Determine the (x, y) coordinate at the center of the cell enclosing the given text.  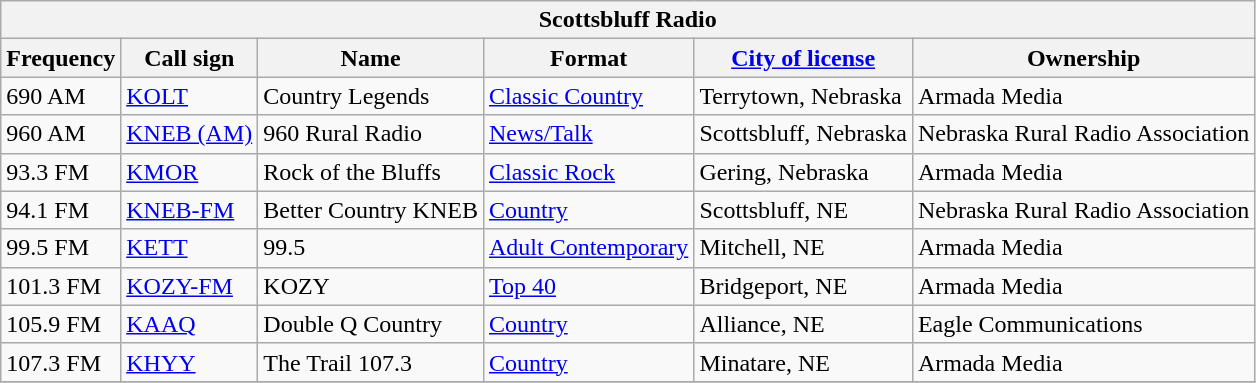
Eagle Communications (1083, 324)
News/Talk (588, 134)
960 Rural Radio (371, 134)
KNEB (AM) (190, 134)
101.3 FM (61, 286)
Scottsbluff, NE (804, 210)
KETT (190, 248)
Classic Rock (588, 172)
Terrytown, Nebraska (804, 96)
KMOR (190, 172)
KNEB-FM (190, 210)
Better Country KNEB (371, 210)
City of license (804, 58)
Frequency (61, 58)
Scottsbluff, Nebraska (804, 134)
690 AM (61, 96)
Scottsbluff Radio (628, 20)
99.5 FM (61, 248)
Call sign (190, 58)
107.3 FM (61, 362)
94.1 FM (61, 210)
Name (371, 58)
Classic Country (588, 96)
Bridgeport, NE (804, 286)
Mitchell, NE (804, 248)
99.5 (371, 248)
KAAQ (190, 324)
Top 40 (588, 286)
Ownership (1083, 58)
Gering, Nebraska (804, 172)
The Trail 107.3 (371, 362)
Adult Contemporary (588, 248)
KOLT (190, 96)
KHYY (190, 362)
Rock of the Bluffs (371, 172)
Minatare, NE (804, 362)
KOZY (371, 286)
960 AM (61, 134)
Alliance, NE (804, 324)
KOZY-FM (190, 286)
Double Q Country (371, 324)
93.3 FM (61, 172)
Format (588, 58)
105.9 FM (61, 324)
Country Legends (371, 96)
